Locate the cell with the specified text and output its (X, Y) center coordinate. 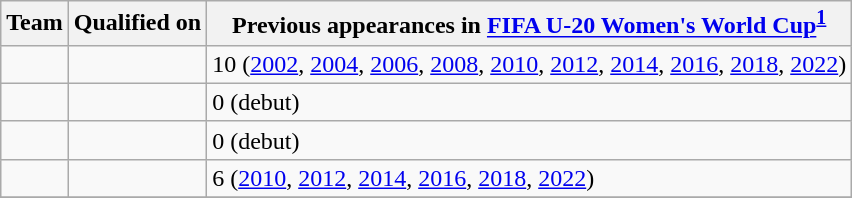
Qualified on (137, 24)
Team (35, 24)
10 (2002, 2004, 2006, 2008, 2010, 2012, 2014, 2016, 2018, 2022) (530, 64)
6 (2010, 2012, 2014, 2016, 2018, 2022) (530, 178)
Previous appearances in FIFA U-20 Women's World Cup1 (530, 24)
